Pinpoint the cell where the given text exists, returning its (x, y) midpoint coordinate. 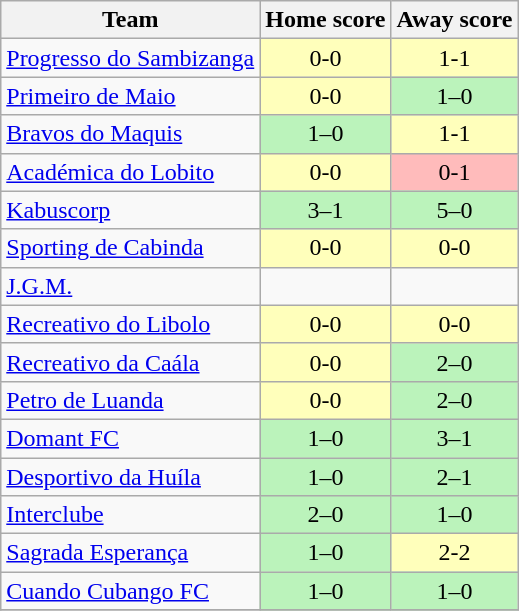
Away score (454, 20)
2-2 (454, 553)
J.G.M. (130, 286)
2–1 (454, 477)
Petro de Luanda (130, 400)
5–0 (454, 210)
Home score (326, 20)
Team (130, 20)
Sporting de Cabinda (130, 248)
Académica do Lobito (130, 172)
Sagrada Esperança (130, 553)
Progresso do Sambizanga (130, 58)
Desportivo da Huíla (130, 477)
0-1 (454, 172)
Domant FC (130, 438)
Kabuscorp (130, 210)
Cuando Cubango FC (130, 591)
Recreativo do Libolo (130, 324)
Interclube (130, 515)
Bravos do Maquis (130, 134)
Recreativo da Caála (130, 362)
Primeiro de Maio (130, 96)
